Return the [x, y] coordinate for the center point of the cell that contains the specified text.  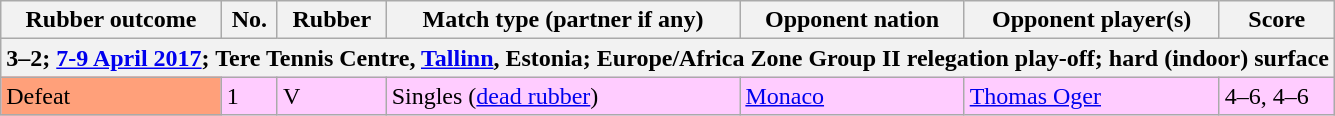
Score [1276, 20]
Thomas Oger [1092, 96]
Rubber outcome [111, 20]
Opponent player(s) [1092, 20]
1 [249, 96]
Singles (dead rubber) [563, 96]
Defeat [111, 96]
Opponent nation [852, 20]
Rubber [332, 20]
4–6, 4–6 [1276, 96]
3–2; 7-9 April 2017; Tere Tennis Centre, Tallinn, Estonia; Europe/Africa Zone Group II relegation play-off; hard (indoor) surface [668, 58]
No. [249, 20]
Match type (partner if any) [563, 20]
V [332, 96]
Monaco [852, 96]
